Pinpoint the cell where the given text exists, returning its (X, Y) midpoint coordinate. 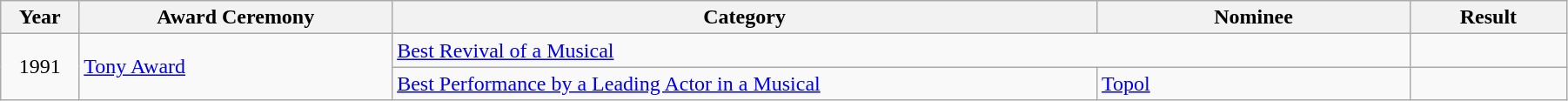
Year (40, 17)
Result (1488, 17)
Best Performance by a Leading Actor in a Musical (745, 84)
Tony Award (236, 67)
1991 (40, 67)
Nominee (1254, 17)
Award Ceremony (236, 17)
Category (745, 17)
Best Revival of a Musical (901, 50)
Topol (1254, 84)
